Extract the [x, y] coordinate from the center of the cell holding the provided text.  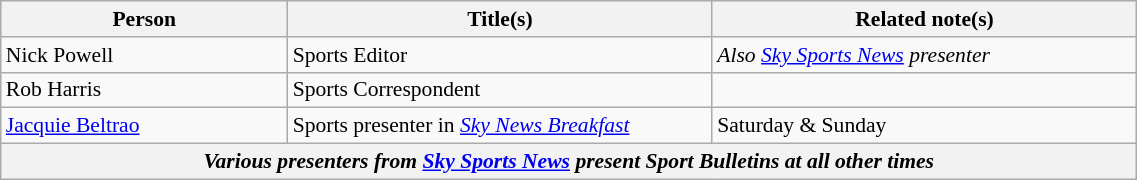
Nick Powell [144, 55]
Related note(s) [924, 19]
Rob Harris [144, 90]
Person [144, 19]
Sports Correspondent [500, 90]
Also Sky Sports News presenter [924, 55]
Jacquie Beltrao [144, 126]
Saturday & Sunday [924, 126]
Sports Editor [500, 55]
Various presenters from Sky Sports News present Sport Bulletins at all other times [569, 162]
Title(s) [500, 19]
Sports presenter in Sky News Breakfast [500, 126]
